Determine the (x, y) coordinate at the center of the cell enclosing the given text.  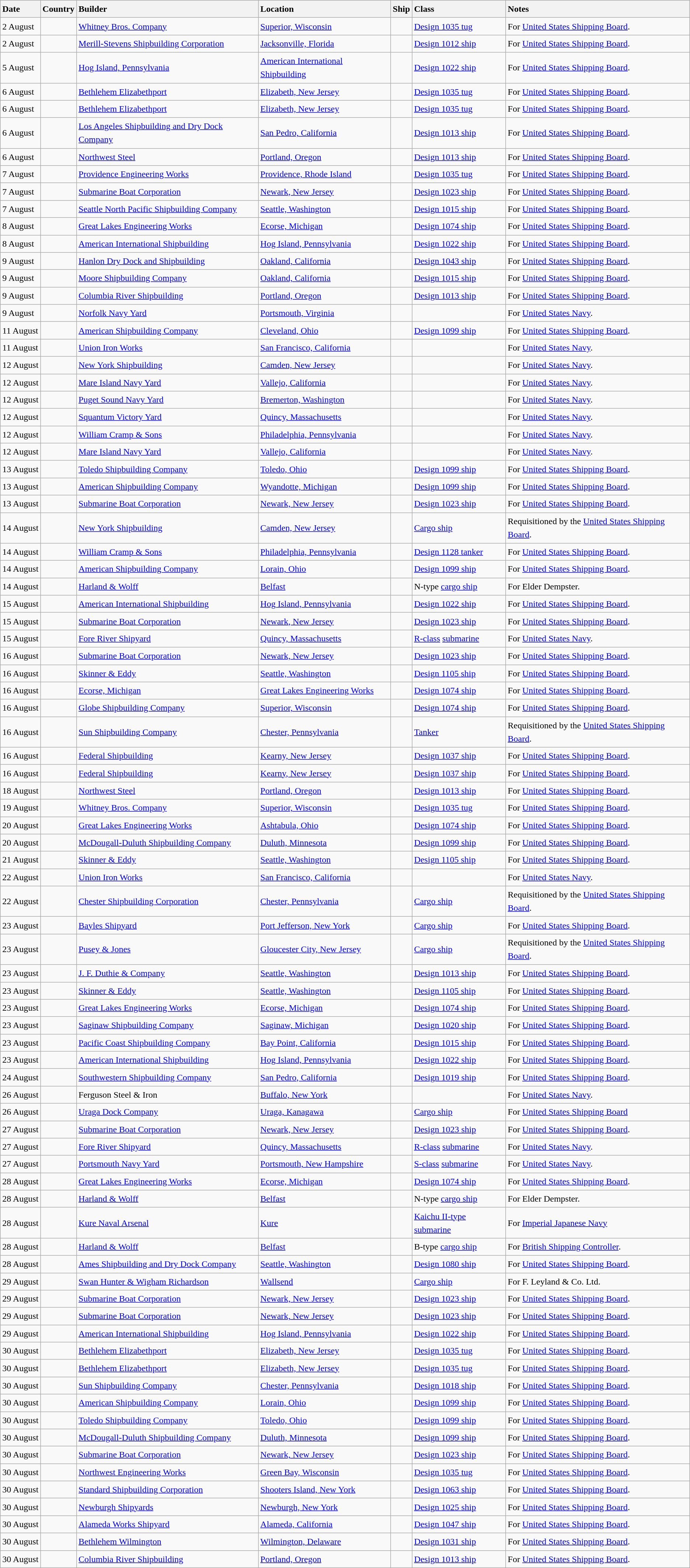
Bethlehem Wilmington (167, 1541)
Portsmouth, New Hampshire (324, 1164)
Cleveland, Ohio (324, 330)
Jacksonville, Florida (324, 43)
Hanlon Dry Dock and Shipbuilding (167, 261)
Kure (324, 1223)
Los Angeles Shipbuilding and Dry Dock Company (167, 133)
Class (459, 9)
Kure Naval Arsenal (167, 1223)
5 August (21, 68)
Portsmouth, Virginia (324, 313)
Newburgh Shipyards (167, 1507)
Standard Shipbuilding Corporation (167, 1490)
For Imperial Japanese Navy (598, 1223)
Design 1047 ship (459, 1525)
Design 1012 ship (459, 43)
Norfolk Navy Yard (167, 313)
Design 1063 ship (459, 1490)
Puget Sound Navy Yard (167, 400)
18 August (21, 790)
Country (59, 9)
Pacific Coast Shipbuilding Company (167, 1042)
Northwest Engineering Works (167, 1472)
Portsmouth Navy Yard (167, 1164)
Buffalo, New York (324, 1095)
Green Bay, Wisconsin (324, 1472)
Location (324, 9)
Saginaw Shipbuilding Company (167, 1025)
Seattle North Pacific Shipbuilding Company (167, 209)
Tanker (459, 732)
Alameda Works Shipyard (167, 1525)
Globe Shipbuilding Company (167, 708)
Swan Hunter & Wigham Richardson (167, 1281)
Gloucester City, New Jersey (324, 949)
Design 1020 ship (459, 1025)
J. F. Duthie & Company (167, 973)
Kaichu II-type submarine (459, 1223)
Bremerton, Washington (324, 400)
Bay Point, California (324, 1042)
Chester Shipbuilding Corporation (167, 902)
Wyandotte, Michigan (324, 487)
B-type cargo ship (459, 1247)
Saginaw, Michigan (324, 1025)
Wilmington, Delaware (324, 1541)
Port Jefferson, New York (324, 925)
Alameda, California (324, 1525)
Moore Shipbuilding Company (167, 279)
Notes (598, 9)
24 August (21, 1077)
S-class submarine (459, 1164)
19 August (21, 808)
Squantum Victory Yard (167, 417)
Providence, Rhode Island (324, 174)
Bayles Shipyard (167, 925)
Uraga Dock Company (167, 1112)
For United States Shipping Board (598, 1112)
Design 1080 ship (459, 1264)
Providence Engineering Works (167, 174)
Ames Shipbuilding and Dry Dock Company (167, 1264)
Design 1025 ship (459, 1507)
Design 1031 ship (459, 1541)
Design 1128 tanker (459, 552)
Pusey & Jones (167, 949)
Design 1018 ship (459, 1385)
21 August (21, 860)
Southwestern Shipbuilding Company (167, 1077)
Merill-Stevens Shipbuilding Corporation (167, 43)
Newburgh, New York (324, 1507)
Date (21, 9)
Design 1043 ship (459, 261)
Builder (167, 9)
Ferguson Steel & Iron (167, 1095)
Design 1019 ship (459, 1077)
For British Shipping Controller. (598, 1247)
Ship (401, 9)
Shooters Island, New York (324, 1490)
Ashtabula, Ohio (324, 826)
For F. Leyland & Co. Ltd. (598, 1281)
Wallsend (324, 1281)
Uraga, Kanagawa (324, 1112)
